Return the (x, y) coordinate for the center point of the cell that contains the specified text.  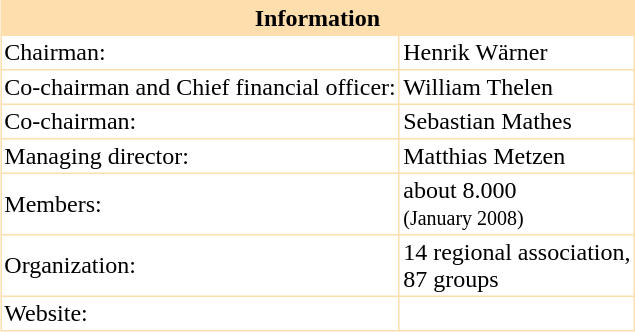
William Thelen (516, 86)
Chairman: (200, 52)
Managing director: (200, 156)
Information (317, 18)
Matthias Metzen (516, 156)
Co-chairman and Chief financial officer: (200, 86)
14 regional association, 87 groups (516, 266)
Website: (200, 314)
Henrik Wärner (516, 52)
Sebastian Mathes (516, 122)
Members: (200, 204)
Organization: (200, 266)
about 8.000(January 2008) (516, 204)
Co-chairman: (200, 122)
